Detect which cell encompasses the target text, then output its (X, Y) center coordinate. 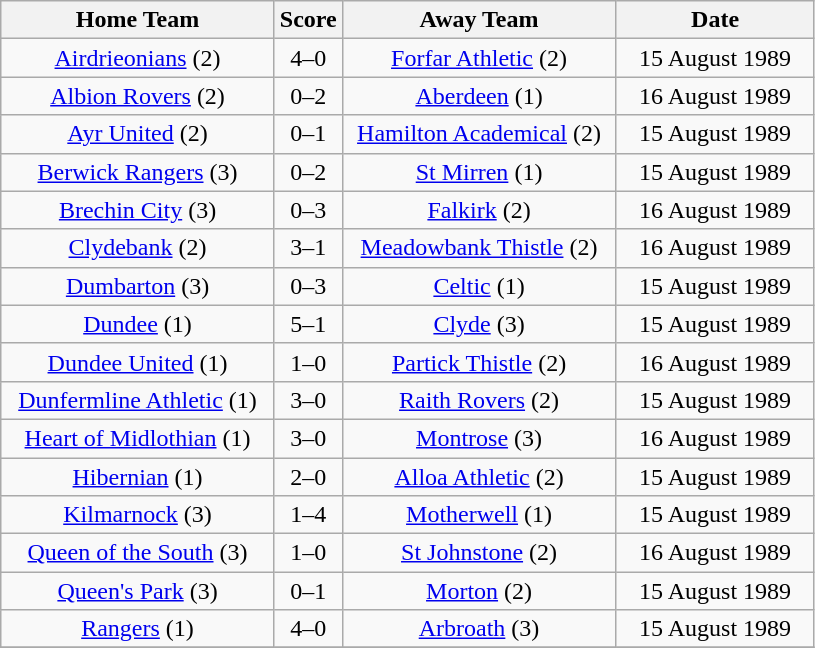
Dundee United (1) (138, 362)
5–1 (308, 324)
Aberdeen (1) (479, 96)
Queen's Park (3) (138, 591)
Dunfermline Athletic (1) (138, 400)
Berwick Rangers (3) (138, 172)
Raith Rovers (2) (479, 400)
Forfar Athletic (2) (479, 58)
3–1 (308, 248)
Rangers (1) (138, 629)
Airdrieonians (2) (138, 58)
Albion Rovers (2) (138, 96)
Brechin City (3) (138, 210)
Dumbarton (3) (138, 286)
St Johnstone (2) (479, 553)
Motherwell (1) (479, 515)
2–0 (308, 477)
Home Team (138, 20)
Kilmarnock (3) (138, 515)
Hamilton Academical (2) (479, 134)
Dundee (1) (138, 324)
Partick Thistle (2) (479, 362)
Clyde (3) (479, 324)
Arbroath (3) (479, 629)
Queen of the South (3) (138, 553)
Celtic (1) (479, 286)
Date (716, 20)
Ayr United (2) (138, 134)
Falkirk (2) (479, 210)
1–4 (308, 515)
Away Team (479, 20)
St Mirren (1) (479, 172)
Score (308, 20)
Montrose (3) (479, 438)
Morton (2) (479, 591)
Clydebank (2) (138, 248)
Hibernian (1) (138, 477)
Alloa Athletic (2) (479, 477)
Heart of Midlothian (1) (138, 438)
Meadowbank Thistle (2) (479, 248)
